From the cell containing the given text, extract its center point as (x, y) coordinate. 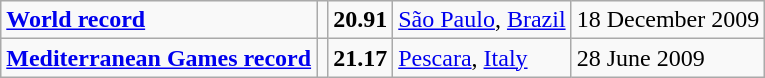
20.91 (360, 20)
28 June 2009 (668, 58)
Mediterranean Games record (159, 58)
World record (159, 20)
São Paulo, Brazil (482, 20)
Pescara, Italy (482, 58)
18 December 2009 (668, 20)
21.17 (360, 58)
